For the text-containing cell, return its midpoint in [x, y] coordinate format. 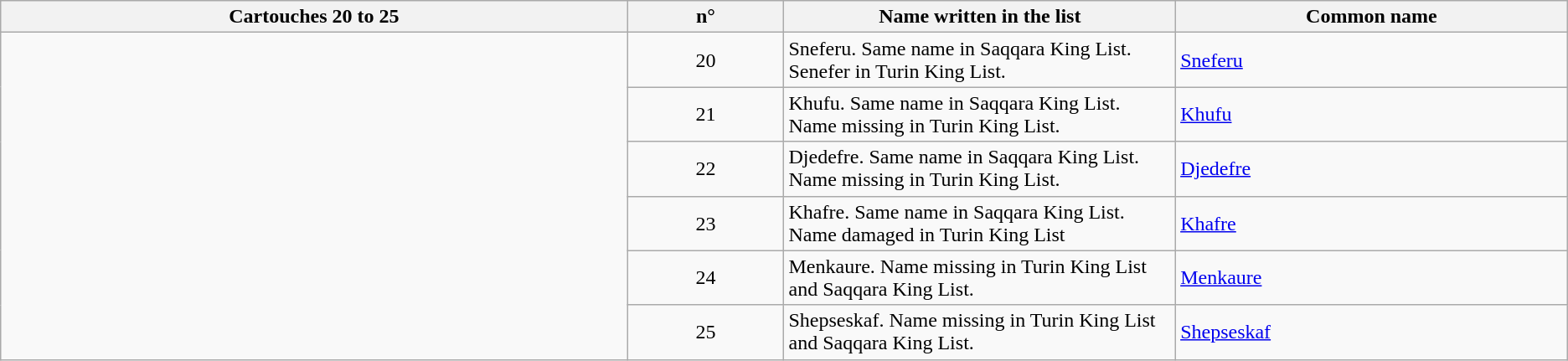
20 [705, 60]
Khufu. Same name in Saqqara King List. Name missing in Turin King List. [980, 114]
Khafre [1372, 223]
Djedefre. Same name in Saqqara King List. Name missing in Turin King List. [980, 169]
Name written in the list [980, 17]
Menkaure [1372, 278]
Menkaure. Name missing in Turin King List and Saqqara King List. [980, 278]
Shepseskaf [1372, 332]
Shepseskaf. Name missing in Turin King List and Saqqara King List. [980, 332]
Djedefre [1372, 169]
24 [705, 278]
Khufu [1372, 114]
Common name [1372, 17]
22 [705, 169]
Cartouches 20 to 25 [314, 17]
n° [705, 17]
23 [705, 223]
Khafre. Same name in Saqqara King List. Name damaged in Turin King List [980, 223]
21 [705, 114]
25 [705, 332]
Sneferu [1372, 60]
Sneferu. Same name in Saqqara King List. Senefer in Turin King List. [980, 60]
